Pinpoint the cell where the given text exists, returning its (X, Y) midpoint coordinate. 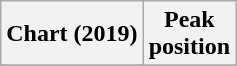
Chart (2019) (72, 34)
Peakposition (189, 34)
